Search for the cell housing the specified text and yield its (X, Y) center coordinate. 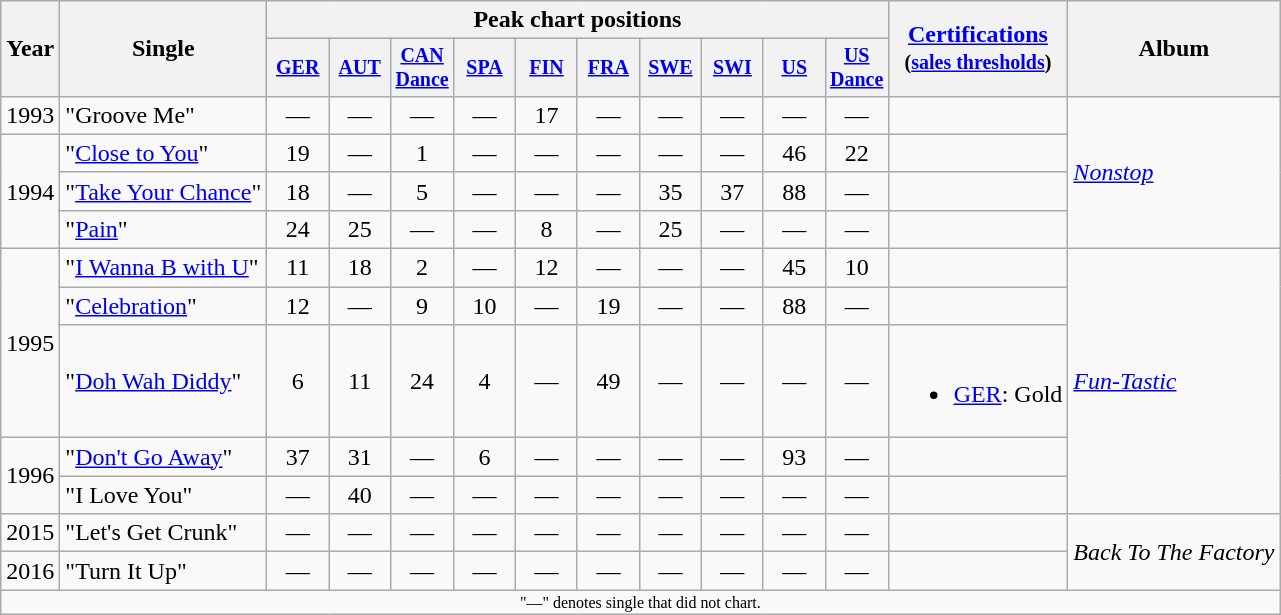
93 (794, 457)
"—" denotes single that did not chart. (640, 602)
SWE (670, 68)
SPA (484, 68)
Single (164, 49)
9 (422, 306)
8 (546, 229)
Fun-Tastic (1174, 382)
31 (360, 457)
35 (670, 191)
2015 (30, 533)
FIN (546, 68)
1994 (30, 191)
17 (546, 115)
2016 (30, 571)
1993 (30, 115)
"Pain" (164, 229)
GER: Gold (978, 382)
Year (30, 49)
1996 (30, 476)
SWI (732, 68)
"Close to You" (164, 153)
4 (484, 382)
22 (856, 153)
40 (360, 495)
"Let's Get Crunk" (164, 533)
1 (422, 153)
"I Wanna B with U" (164, 268)
"Don't Go Away" (164, 457)
FRA (608, 68)
"Take Your Chance" (164, 191)
"Groove Me" (164, 115)
1995 (30, 344)
49 (608, 382)
Peak chart positions (578, 20)
"I Love You" (164, 495)
Back To The Factory (1174, 552)
2 (422, 268)
US (794, 68)
Certifications(sales thresholds) (978, 49)
CANDance (422, 68)
Nonstop (1174, 172)
GER (298, 68)
USDance (856, 68)
5 (422, 191)
45 (794, 268)
"Turn It Up" (164, 571)
AUT (360, 68)
46 (794, 153)
"Celebration" (164, 306)
Album (1174, 49)
"Doh Wah Diddy" (164, 382)
